Search for the cell housing the specified text and yield its [X, Y] center coordinate. 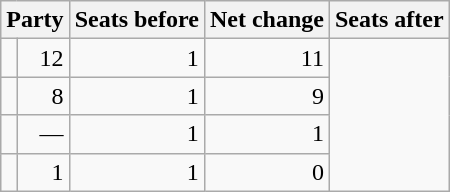
0 [266, 172]
9 [266, 96]
Seats after [389, 20]
Party [35, 20]
— [43, 134]
11 [266, 58]
Net change [266, 20]
12 [43, 58]
8 [43, 96]
Seats before [136, 20]
